Detect which cell encompasses the target text, then output its [x, y] center coordinate. 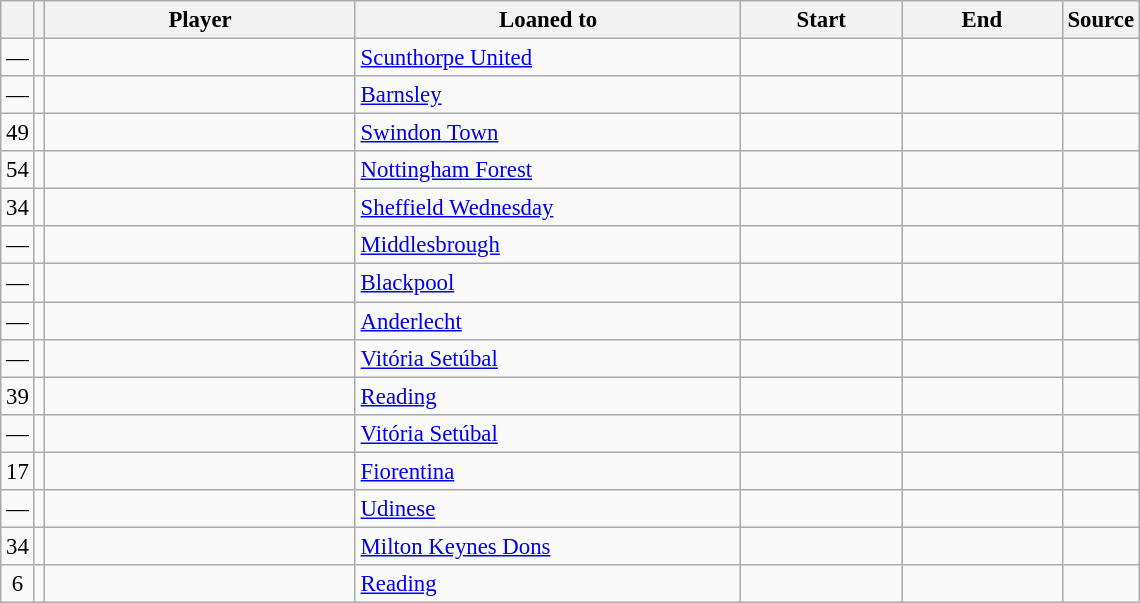
Milton Keynes Dons [548, 546]
Anderlecht [548, 321]
Blackpool [548, 283]
Player [200, 20]
Barnsley [548, 95]
Loaned to [548, 20]
Udinese [548, 509]
Nottingham Forest [548, 170]
49 [18, 133]
17 [18, 471]
Start [822, 20]
Sheffield Wednesday [548, 208]
39 [18, 396]
Middlesbrough [548, 245]
54 [18, 170]
End [982, 20]
Source [1100, 20]
Fiorentina [548, 471]
Swindon Town [548, 133]
6 [18, 584]
Scunthorpe United [548, 58]
